Search for the cell housing the specified text and yield its [X, Y] center coordinate. 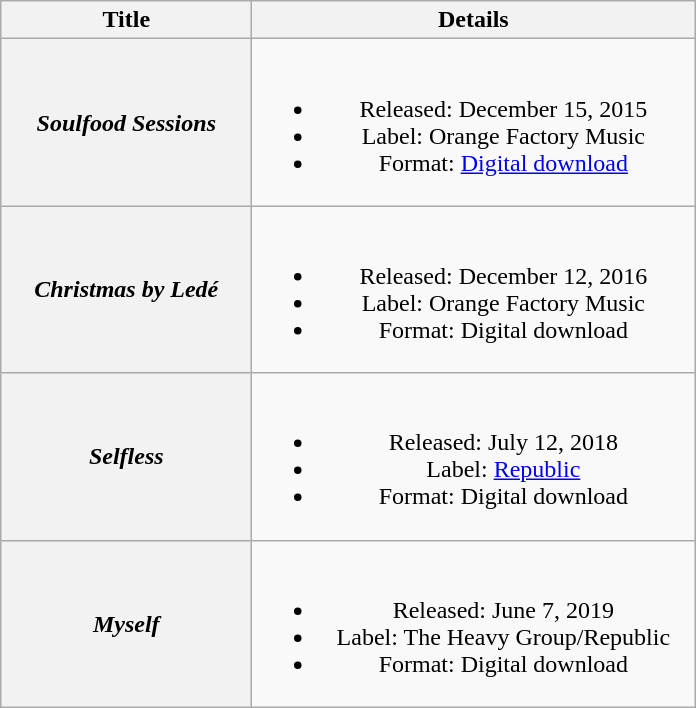
Selfless [126, 456]
Soulfood Sessions [126, 122]
Released: July 12, 2018Label: RepublicFormat: Digital download [474, 456]
Details [474, 20]
Released: June 7, 2019Label: The Heavy Group/RepublicFormat: Digital download [474, 624]
Released: December 15, 2015Label: Orange Factory MusicFormat: Digital download [474, 122]
Released: December 12, 2016Label: Orange Factory MusicFormat: Digital download [474, 290]
Myself [126, 624]
Christmas by Ledé [126, 290]
Title [126, 20]
